Return the (x, y) coordinate for the center point of the cell that contains the specified text.  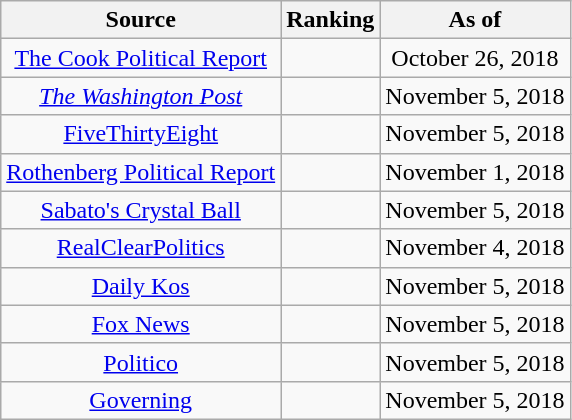
The Cook Political Report (141, 58)
Source (141, 20)
November 1, 2018 (475, 172)
Rothenberg Political Report (141, 172)
The Washington Post (141, 96)
November 4, 2018 (475, 248)
RealClearPolitics (141, 248)
Ranking (330, 20)
Politico (141, 362)
October 26, 2018 (475, 58)
Fox News (141, 324)
Sabato's Crystal Ball (141, 210)
Governing (141, 400)
As of (475, 20)
FiveThirtyEight (141, 134)
Daily Kos (141, 286)
